For the text-containing cell, return its midpoint in [x, y] coordinate format. 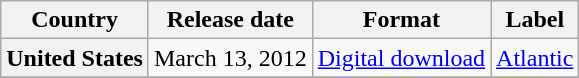
Label [535, 20]
United States [75, 58]
Digital download [401, 58]
March 13, 2012 [230, 58]
Country [75, 20]
Atlantic [535, 58]
Release date [230, 20]
Format [401, 20]
